Provide the (X, Y) coordinate of the cell's center where the given text is located.  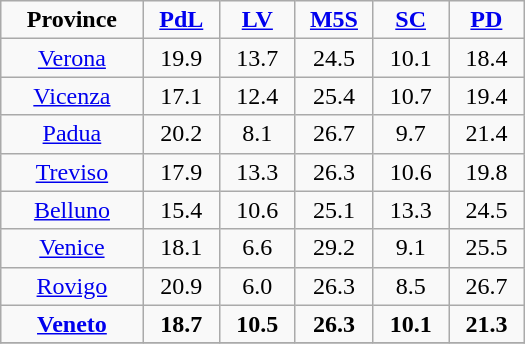
Verona (72, 58)
PdL (181, 20)
Padua (72, 134)
17.9 (181, 172)
9.1 (411, 248)
6.6 (257, 248)
6.0 (257, 286)
Vicenza (72, 96)
18.7 (181, 324)
15.4 (181, 210)
8.5 (411, 286)
25.1 (334, 210)
LV (257, 20)
Rovigo (72, 286)
19.9 (181, 58)
21.4 (486, 134)
29.2 (334, 248)
18.1 (181, 248)
10.5 (257, 324)
Venice (72, 248)
Province (72, 20)
Treviso (72, 172)
SC (411, 20)
8.1 (257, 134)
18.4 (486, 58)
19.8 (486, 172)
20.9 (181, 286)
PD (486, 20)
21.3 (486, 324)
13.7 (257, 58)
25.4 (334, 96)
10.7 (411, 96)
12.4 (257, 96)
19.4 (486, 96)
Veneto (72, 324)
M5S (334, 20)
9.7 (411, 134)
20.2 (181, 134)
Belluno (72, 210)
25.5 (486, 248)
17.1 (181, 96)
